Return the [x, y] coordinate for the center point of the cell that contains the specified text.  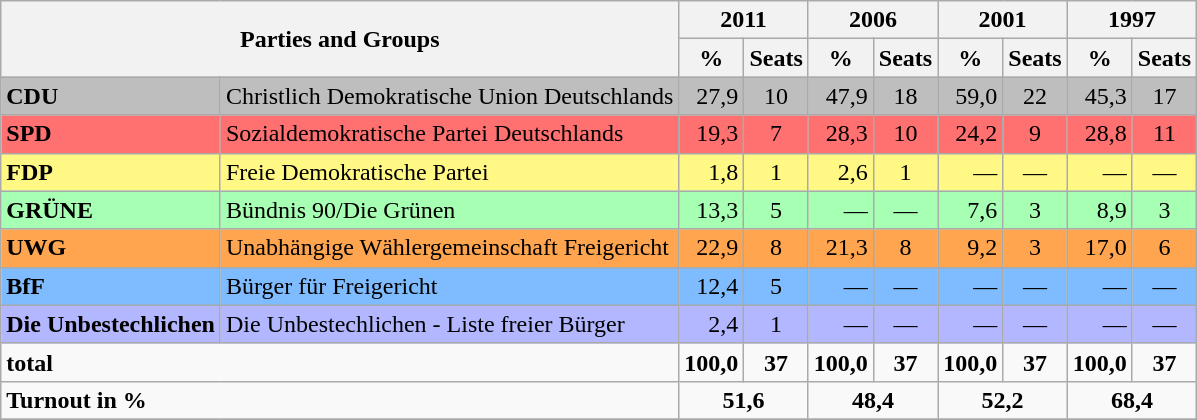
68,4 [1132, 400]
Christlich Demokratische Union Deutschlands [449, 96]
17 [1164, 96]
Parties and Groups [340, 39]
SPD [111, 134]
9,2 [970, 248]
12,4 [712, 286]
2001 [1002, 20]
51,6 [744, 400]
27,9 [712, 96]
7,6 [970, 210]
59,0 [970, 96]
22 [1035, 96]
7 [776, 134]
8,9 [1100, 210]
22,9 [712, 248]
11 [1164, 134]
Sozialdemokratische Partei Deutschlands [449, 134]
6 [1164, 248]
9 [1035, 134]
FDP [111, 172]
45,3 [1100, 96]
2006 [872, 20]
total [340, 362]
19,3 [712, 134]
1997 [1132, 20]
Bündnis 90/Die Grünen [449, 210]
Die Unbestechlichen - Liste freier Bürger [449, 324]
47,9 [840, 96]
UWG [111, 248]
Unabhängige Wählergemeinschaft Freigericht [449, 248]
2,4 [712, 324]
1,8 [712, 172]
28,3 [840, 134]
2011 [744, 20]
24,2 [970, 134]
13,3 [712, 210]
17,0 [1100, 248]
28,8 [1100, 134]
Freie Demokratische Partei [449, 172]
2,6 [840, 172]
Turnout in % [340, 400]
CDU [111, 96]
52,2 [1002, 400]
GRÜNE [111, 210]
48,4 [872, 400]
BfF [111, 286]
21,3 [840, 248]
Die Unbestechlichen [111, 324]
18 [905, 96]
Bürger für Freigericht [449, 286]
